Find where the given text appears and provide that cell's center as [x, y] coordinate. 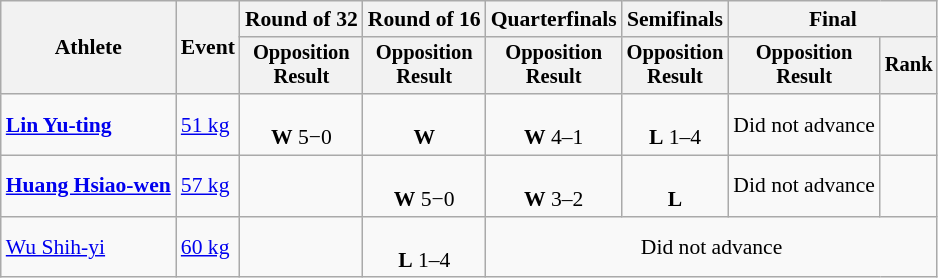
Wu Shih-yi [88, 248]
Event [208, 48]
51 kg [208, 124]
Final [832, 19]
Athlete [88, 48]
Semifinals [676, 19]
Round of 16 [424, 19]
Quarterfinals [554, 19]
Huang Hsiao-wen [88, 186]
W [424, 124]
W 4–1 [554, 124]
L [676, 186]
Round of 32 [302, 19]
Lin Yu-ting [88, 124]
Rank [909, 66]
57 kg [208, 186]
60 kg [208, 248]
W 3–2 [554, 186]
